Search for the cell housing the specified text and yield its [X, Y] center coordinate. 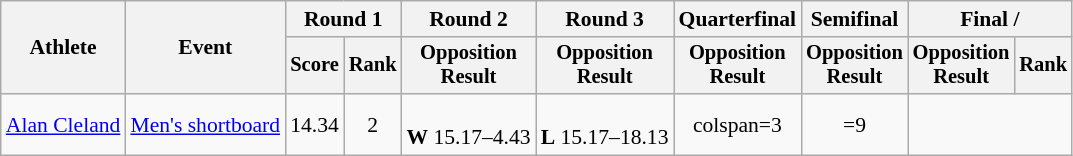
14.34 [314, 124]
W 15.17–4.43 [468, 124]
Round 1 [343, 19]
Round 2 [468, 19]
2 [373, 124]
Athlete [64, 48]
Final / [990, 19]
L 15.17–18.13 [605, 124]
Score [314, 66]
Men's shortboard [205, 124]
Round 3 [605, 19]
Quarterfinal [738, 19]
Alan Cleland [64, 124]
=9 [854, 124]
Event [205, 48]
colspan=3 [738, 124]
Semifinal [854, 19]
